Search for the cell housing the specified text and yield its (x, y) center coordinate. 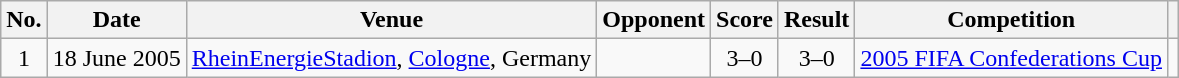
Competition (1012, 20)
Date (116, 20)
Result (816, 20)
RheinEnergieStadion, Cologne, Germany (392, 58)
1 (24, 58)
2005 FIFA Confederations Cup (1012, 58)
Opponent (654, 20)
Venue (392, 20)
18 June 2005 (116, 58)
Score (745, 20)
No. (24, 20)
